For the text-containing cell, return its midpoint in (x, y) coordinate format. 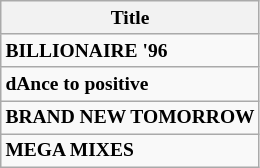
BILLIONAIRE '96 (130, 50)
BRAND NEW TOMORROW (130, 118)
MEGA MIXES (130, 150)
dAnce to positive (130, 84)
Title (130, 18)
